Provide the (X, Y) coordinate of the cell's center where the given text is located.  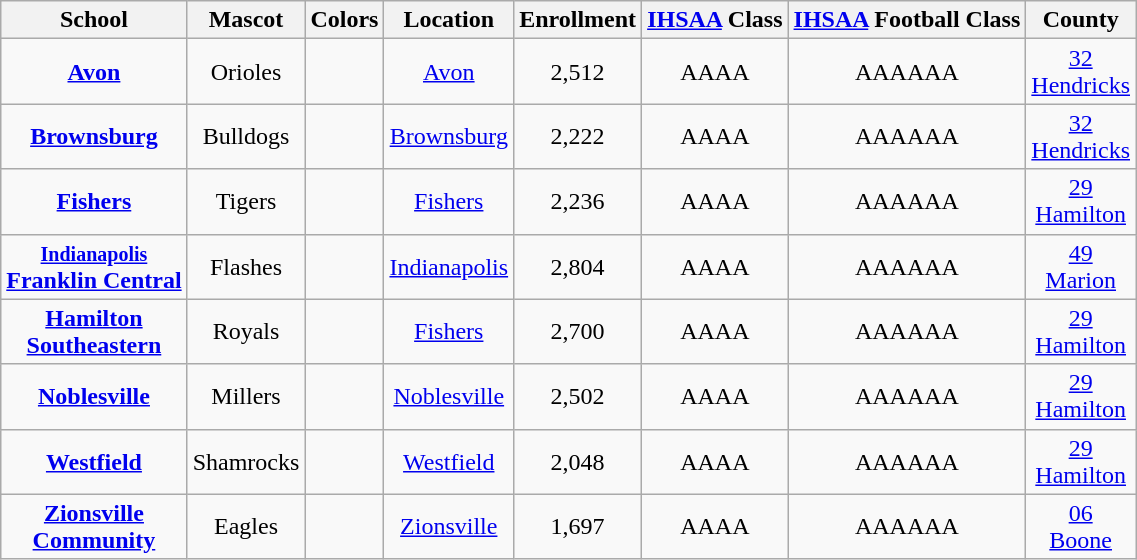
Zionsville Community (94, 526)
2,048 (578, 462)
Enrollment (578, 20)
County (1081, 20)
Hamilton Southeastern (94, 332)
Colors (344, 20)
2,502 (578, 396)
Royals (246, 332)
49 Marion (1081, 266)
Millers (246, 396)
Mascot (246, 20)
IHSAA Football Class (907, 20)
2,804 (578, 266)
School (94, 20)
Zionsville (449, 526)
Eagles (246, 526)
Location (449, 20)
1,697 (578, 526)
IHSAA Class (715, 20)
2,512 (578, 72)
Indianapolis (449, 266)
2,222 (578, 136)
2,236 (578, 202)
Flashes (246, 266)
Shamrocks (246, 462)
Indianapolis Franklin Central (94, 266)
06 Boone (1081, 526)
Tigers (246, 202)
Bulldogs (246, 136)
2,700 (578, 332)
Orioles (246, 72)
